Search for the cell housing the specified text and yield its [x, y] center coordinate. 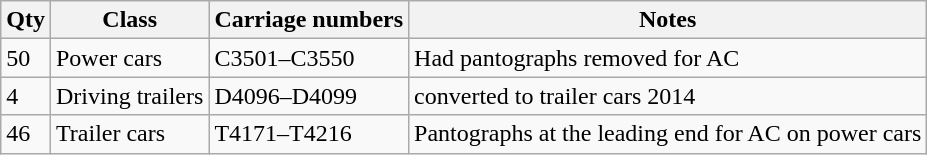
Qty [26, 20]
C3501–C3550 [309, 58]
D4096–D4099 [309, 96]
4 [26, 96]
Pantographs at the leading end for AC on power cars [668, 134]
Had pantographs removed for AC [668, 58]
46 [26, 134]
Trailer cars [129, 134]
Class [129, 20]
Notes [668, 20]
converted to trailer cars 2014 [668, 96]
50 [26, 58]
Power cars [129, 58]
Carriage numbers [309, 20]
T4171–T4216 [309, 134]
Driving trailers [129, 96]
